Output the (x, y) coordinate of the center of the cell containing the given text.  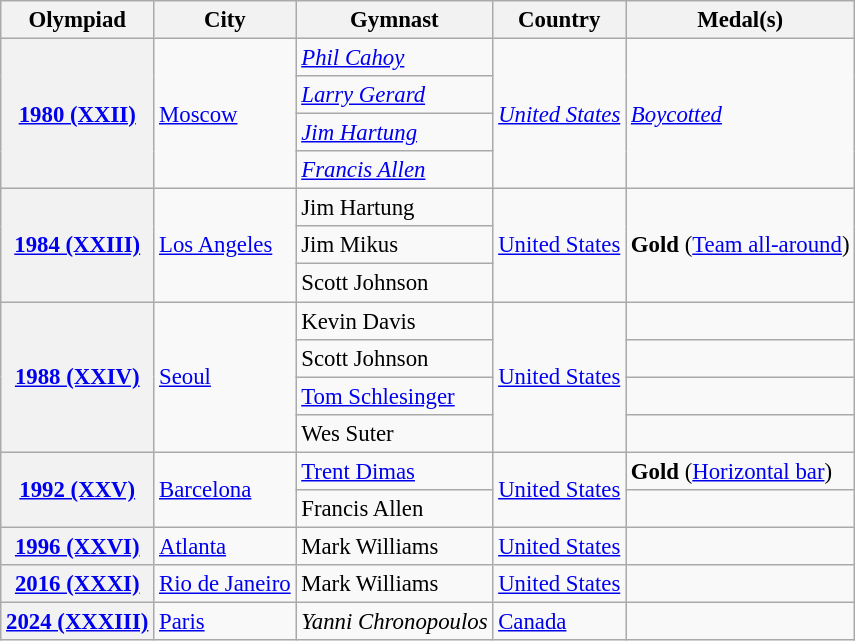
Wes Suter (394, 433)
Moscow (225, 114)
City (225, 20)
1980 (XXII) (78, 114)
Seoul (225, 377)
Trent Dimas (394, 471)
Larry Gerard (394, 95)
Gold (Horizontal bar) (740, 471)
2016 (XXXI) (78, 584)
Olympiad (78, 20)
2024 (XXXIII) (78, 621)
1988 (XXIV) (78, 377)
1996 (XXVI) (78, 546)
Paris (225, 621)
Los Angeles (225, 246)
Tom Schlesinger (394, 396)
Medal(s) (740, 20)
Gymnast (394, 20)
Rio de Janeiro (225, 584)
1984 (XXIII) (78, 246)
Atlanta (225, 546)
Gold (Team all-around) (740, 246)
1992 (XXV) (78, 490)
Boycotted (740, 114)
Jim Mikus (394, 245)
Canada (560, 621)
Yanni Chronopoulos (394, 621)
Country (560, 20)
Phil Cahoy (394, 58)
Kevin Davis (394, 321)
Barcelona (225, 490)
